Scan for the cell matching the given text and deliver its (x, y) coordinate at center. 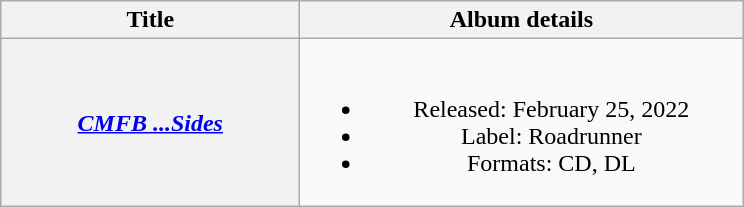
Album details (522, 20)
Title (150, 20)
CMFB ...Sides (150, 122)
Released: February 25, 2022Label: RoadrunnerFormats: CD, DL (522, 122)
